Detect which cell encompasses the target text, then output its (x, y) center coordinate. 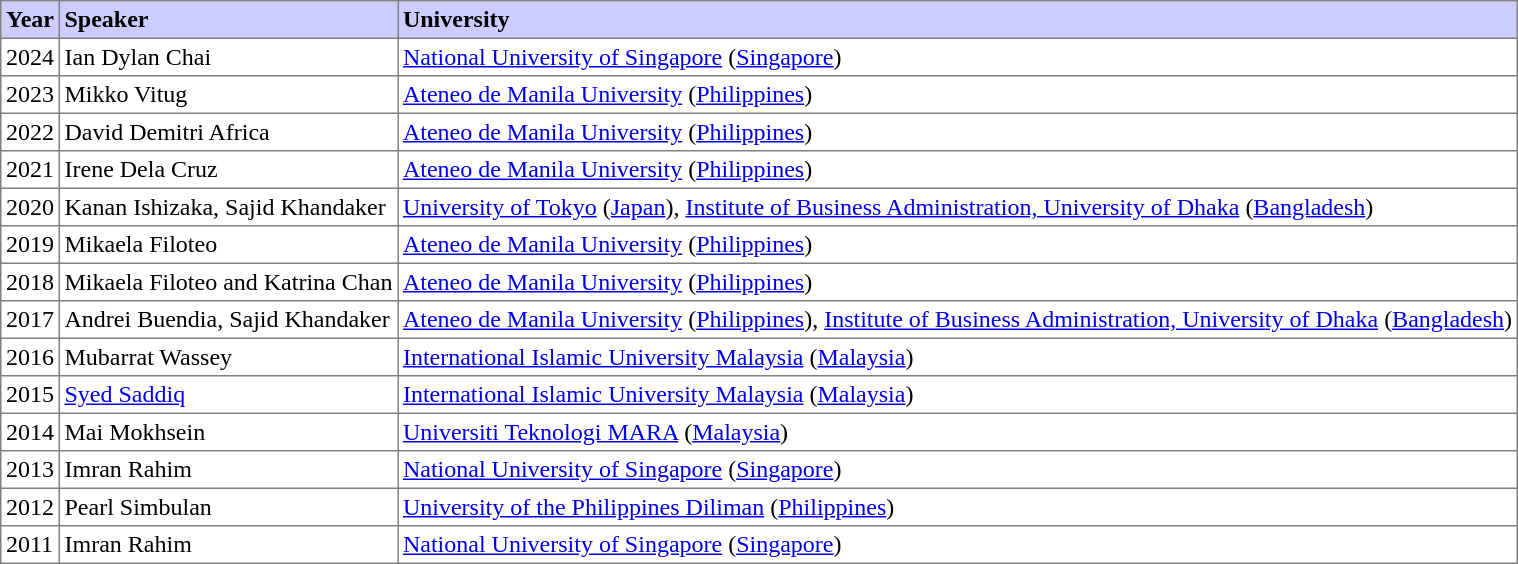
Irene Dela Cruz (228, 170)
Mikaela Filoteo (228, 245)
2020 (30, 207)
2023 (30, 95)
University of Tokyo (Japan), Institute of Business Administration, University of Dhaka (Bangladesh) (958, 207)
2013 (30, 470)
2016 (30, 357)
Ian Dylan Chai (228, 57)
University of the Philippines Diliman (Philippines) (958, 507)
2024 (30, 57)
Mai Mokhsein (228, 432)
Andrei Buendia, Sajid Khandaker (228, 320)
Kanan Ishizaka, Sajid Khandaker (228, 207)
2018 (30, 282)
2011 (30, 545)
2021 (30, 170)
Speaker (228, 20)
David Demitri Africa (228, 132)
2022 (30, 132)
Pearl Simbulan (228, 507)
Year (30, 20)
Mikaela Filoteo and Katrina Chan (228, 282)
Universiti Teknologi MARA (Malaysia) (958, 432)
Ateneo de Manila University (Philippines), Institute of Business Administration, University of Dhaka (Bangladesh) (958, 320)
2019 (30, 245)
2014 (30, 432)
Mikko Vitug (228, 95)
2012 (30, 507)
University (958, 20)
Syed Saddiq (228, 395)
2015 (30, 395)
2017 (30, 320)
Mubarrat Wassey (228, 357)
